Search for the cell housing the specified text and yield its [x, y] center coordinate. 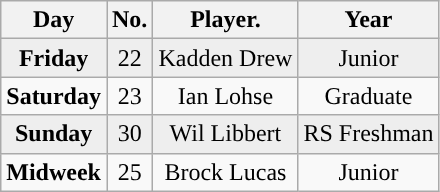
Wil Libbert [226, 134]
Year [368, 20]
Ian Lohse [226, 96]
Saturday [54, 96]
Sunday [54, 134]
23 [129, 96]
Brock Lucas [226, 172]
25 [129, 172]
Midweek [54, 172]
Day [54, 20]
Kadden Drew [226, 58]
Friday [54, 58]
No. [129, 20]
22 [129, 58]
30 [129, 134]
RS Freshman [368, 134]
Graduate [368, 96]
Player. [226, 20]
